Identify which cell holds the provided text, then report its (X, Y) central coordinate. 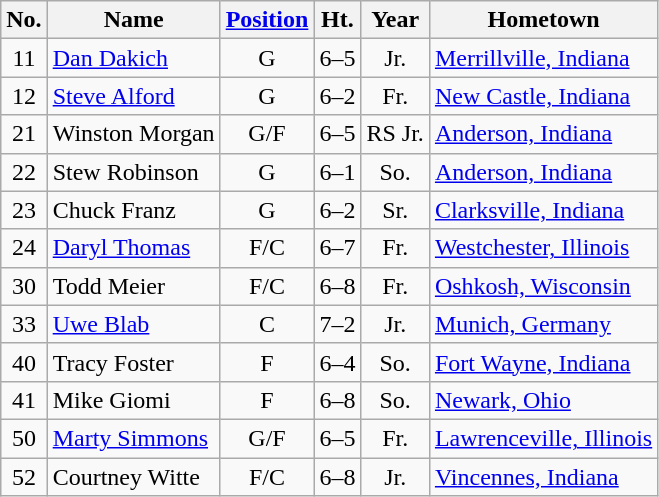
12 (24, 96)
Merrillville, Indiana (543, 58)
Lawrenceville, Illinois (543, 438)
Steve Alford (134, 96)
33 (24, 324)
22 (24, 172)
No. (24, 20)
Ht. (338, 20)
C (267, 324)
Year (395, 20)
Winston Morgan (134, 134)
Stew Robinson (134, 172)
40 (24, 362)
Chuck Franz (134, 210)
Todd Meier (134, 286)
50 (24, 438)
Newark, Ohio (543, 400)
Clarksville, Indiana (543, 210)
Dan Dakich (134, 58)
Daryl Thomas (134, 248)
Uwe Blab (134, 324)
6–7 (338, 248)
41 (24, 400)
6–1 (338, 172)
Courtney Witte (134, 477)
Tracy Foster (134, 362)
RS Jr. (395, 134)
Marty Simmons (134, 438)
24 (24, 248)
Name (134, 20)
6–4 (338, 362)
11 (24, 58)
23 (24, 210)
Hometown (543, 20)
Westchester, Illinois (543, 248)
Oshkosh, Wisconsin (543, 286)
Munich, Germany (543, 324)
52 (24, 477)
30 (24, 286)
21 (24, 134)
New Castle, Indiana (543, 96)
Sr. (395, 210)
7–2 (338, 324)
Fort Wayne, Indiana (543, 362)
Vincennes, Indiana (543, 477)
Position (267, 20)
Mike Giomi (134, 400)
